From the cell containing the given text, extract its center point as (X, Y) coordinate. 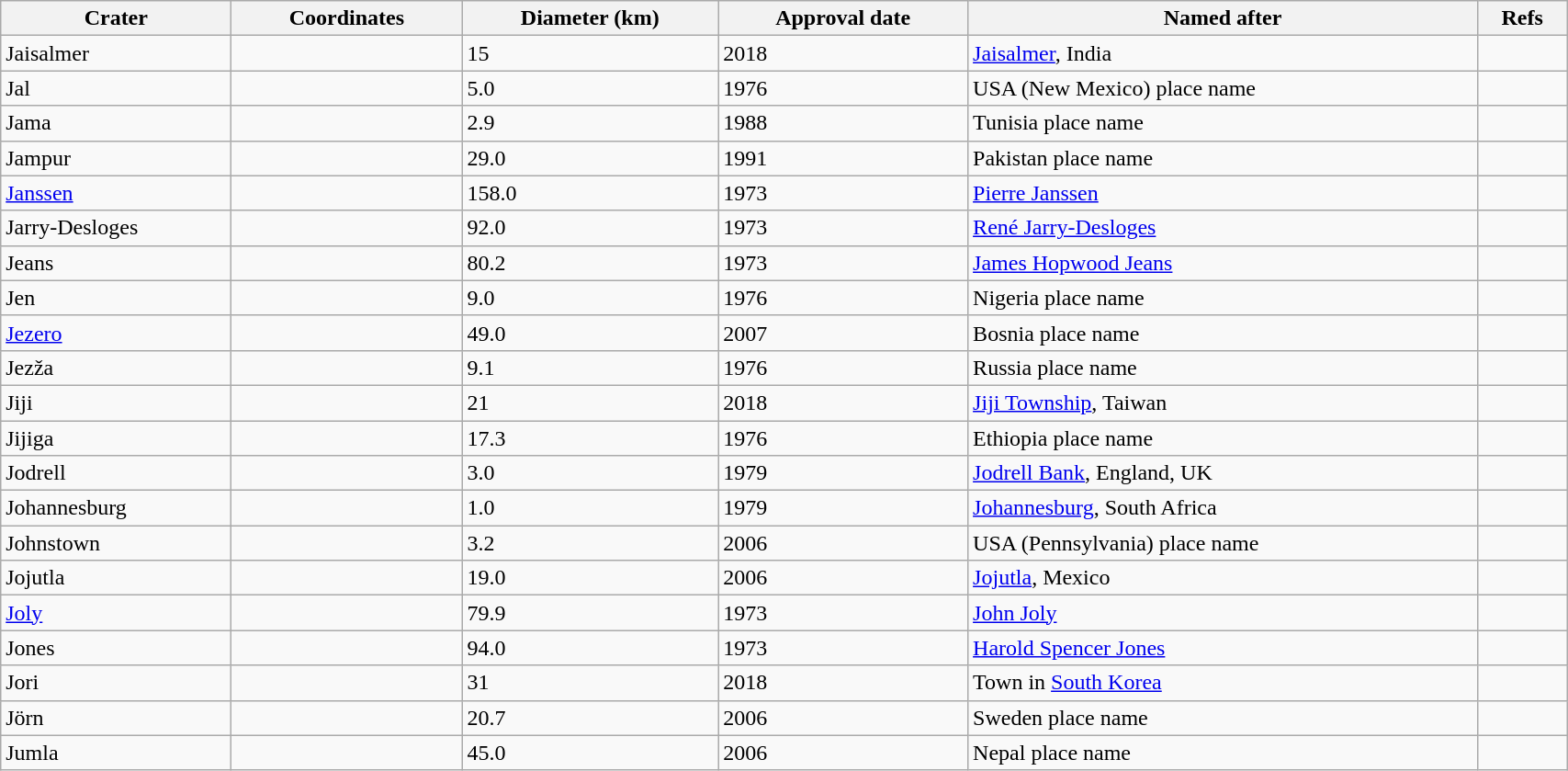
29.0 (590, 158)
René Jarry-Desloges (1224, 228)
Named after (1224, 18)
Approval date (843, 18)
94.0 (590, 648)
USA (New Mexico) place name (1224, 88)
Jama (116, 123)
45.0 (590, 753)
31 (590, 683)
3.0 (590, 473)
Russia place name (1224, 368)
Johnstown (116, 543)
80.2 (590, 263)
Jori (116, 683)
158.0 (590, 193)
19.0 (590, 578)
Tunisia place name (1224, 123)
3.2 (590, 543)
Ethiopia place name (1224, 438)
49.0 (590, 333)
Joly (116, 613)
John Joly (1224, 613)
79.9 (590, 613)
Crater (116, 18)
Jijiga (116, 438)
Jaisalmer, India (1224, 53)
5.0 (590, 88)
2007 (843, 333)
Jörn (116, 718)
Jal (116, 88)
Jumla (116, 753)
1988 (843, 123)
9.1 (590, 368)
92.0 (590, 228)
Diameter (km) (590, 18)
Jones (116, 648)
Jaisalmer (116, 53)
Jen (116, 298)
Bosnia place name (1224, 333)
Coordinates (347, 18)
Jeans (116, 263)
2.9 (590, 123)
17.3 (590, 438)
James Hopwood Jeans (1224, 263)
Nepal place name (1224, 753)
USA (Pennsylvania) place name (1224, 543)
Refs (1523, 18)
Jodrell (116, 473)
Jiji Township, Taiwan (1224, 403)
Jojutla, Mexico (1224, 578)
1.0 (590, 508)
Johannesburg (116, 508)
Jezero (116, 333)
Johannesburg, South Africa (1224, 508)
Town in South Korea (1224, 683)
Jarry-Desloges (116, 228)
Jodrell Bank, England, UK (1224, 473)
Jiji (116, 403)
Janssen (116, 193)
20.7 (590, 718)
Jampur (116, 158)
Pakistan place name (1224, 158)
21 (590, 403)
Harold Spencer Jones (1224, 648)
15 (590, 53)
1991 (843, 158)
Jezža (116, 368)
Nigeria place name (1224, 298)
Sweden place name (1224, 718)
9.0 (590, 298)
Pierre Janssen (1224, 193)
Jojutla (116, 578)
